Return (x, y) of the center of cell containing provided text 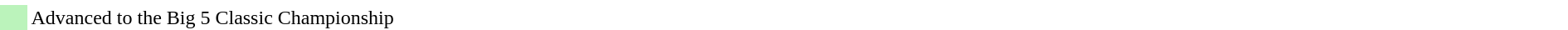
Advanced to the Big 5 Classic Championship (799, 17)
